Provide the [X, Y] coordinate of the cell's center where the given text is located.  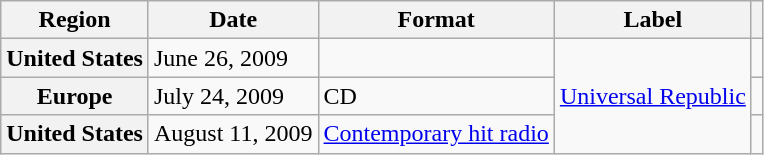
Format [436, 20]
Contemporary hit radio [436, 134]
July 24, 2009 [233, 96]
Date [233, 20]
Universal Republic [652, 96]
CD [436, 96]
Europe [75, 96]
June 26, 2009 [233, 58]
Region [75, 20]
Label [652, 20]
August 11, 2009 [233, 134]
